Identify which cell holds the provided text, then report its (X, Y) central coordinate. 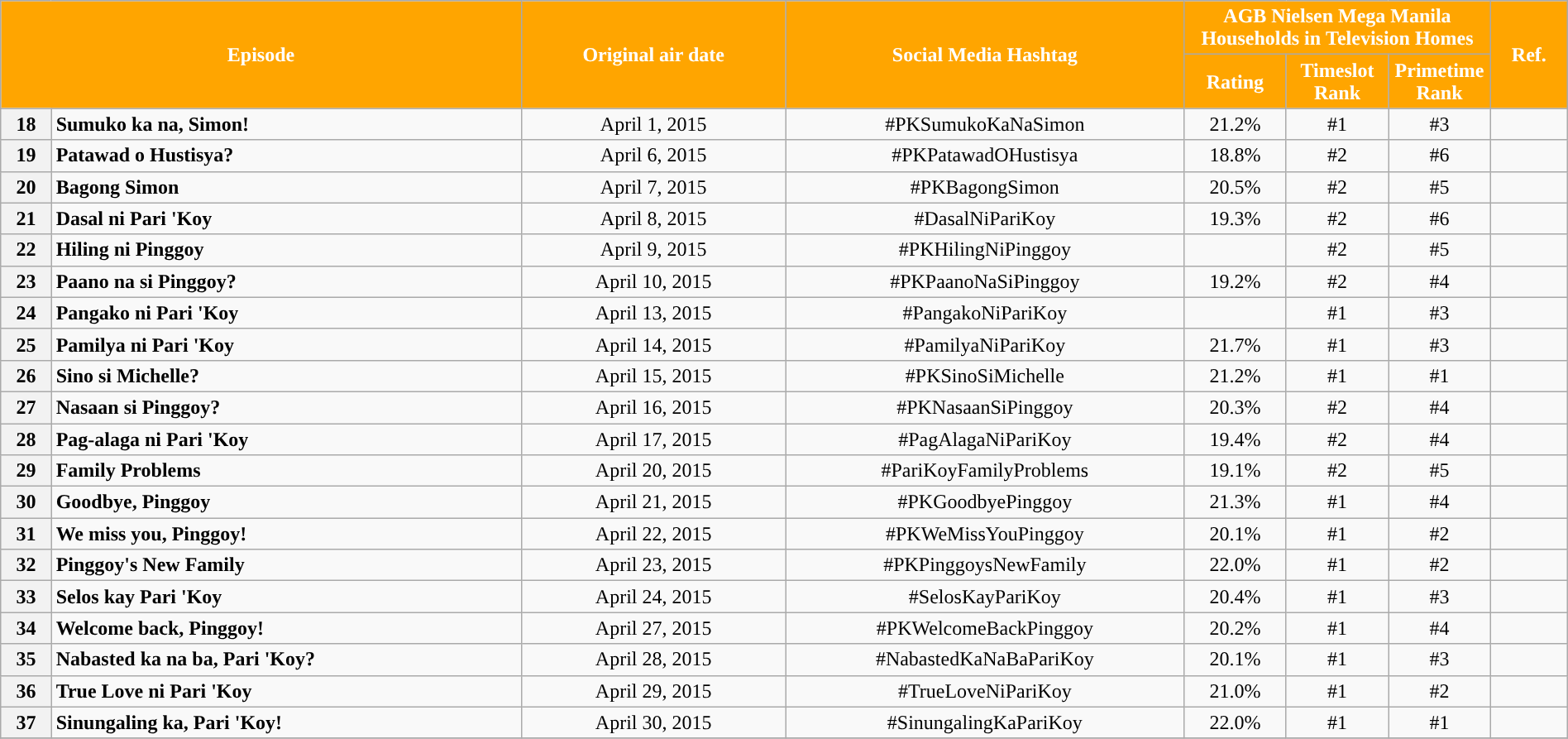
April 8, 2015 (653, 218)
AGB Nielsen Mega Manila Households in Television Homes (1338, 28)
Episode (261, 55)
April 17, 2015 (653, 439)
Goodbye, Pinggoy (286, 502)
April 29, 2015 (653, 691)
#PKGoodbyePinggoy (985, 502)
21 (26, 218)
Sumuko ka na, Simon! (286, 124)
April 20, 2015 (653, 471)
Sino si Michelle? (286, 376)
#PangakoNiPariKoy (985, 313)
#NabastedKaNaBaPariKoy (985, 660)
#PKBagongSimon (985, 187)
35 (26, 660)
#PKWelcomeBackPinggoy (985, 628)
20.4% (1236, 597)
Timeslot Rank (1337, 81)
19.3% (1236, 218)
#PagAlagaNiPariKoy (985, 439)
31 (26, 534)
#PKPaanoNaSiPinggoy (985, 281)
April 30, 2015 (653, 722)
April 23, 2015 (653, 565)
29 (26, 471)
25 (26, 344)
#PKWeMissYouPinggoy (985, 534)
33 (26, 597)
#PamilyaNiPariKoy (985, 344)
#PariKoyFamilyProblems (985, 471)
April 1, 2015 (653, 124)
Original air date (653, 55)
April 15, 2015 (653, 376)
Patawad o Hustisya? (286, 156)
34 (26, 628)
April 14, 2015 (653, 344)
April 13, 2015 (653, 313)
22 (26, 250)
Selos kay Pari 'Koy (286, 597)
19.2% (1236, 281)
Bagong Simon (286, 187)
19.4% (1236, 439)
April 9, 2015 (653, 250)
Social Media Hashtag (985, 55)
Pinggoy's New Family (286, 565)
Rating (1236, 81)
#TrueLoveNiPariKoy (985, 691)
30 (26, 502)
April 6, 2015 (653, 156)
Ref. (1528, 55)
Hiling ni Pinggoy (286, 250)
18 (26, 124)
April 21, 2015 (653, 502)
18.8% (1236, 156)
April 24, 2015 (653, 597)
20.5% (1236, 187)
23 (26, 281)
Dasal ni Pari 'Koy (286, 218)
We miss you, Pinggoy! (286, 534)
April 27, 2015 (653, 628)
#SinungalingKaPariKoy (985, 722)
19 (26, 156)
21.3% (1236, 502)
Pangako ni Pari 'Koy (286, 313)
Sinungaling ka, Pari 'Koy! (286, 722)
37 (26, 722)
27 (26, 407)
April 22, 2015 (653, 534)
19.1% (1236, 471)
April 28, 2015 (653, 660)
26 (26, 376)
Pamilya ni Pari 'Koy (286, 344)
Pag-alaga ni Pari 'Koy (286, 439)
#PKPatawadOHustisya (985, 156)
21.7% (1236, 344)
20.3% (1236, 407)
20.2% (1236, 628)
April 7, 2015 (653, 187)
21.0% (1236, 691)
20 (26, 187)
32 (26, 565)
#PKNasaanSiPinggoy (985, 407)
28 (26, 439)
#PKSinoSiMichelle (985, 376)
Paano na si Pinggoy? (286, 281)
True Love ni Pari 'Koy (286, 691)
April 16, 2015 (653, 407)
#PKPinggoysNewFamily (985, 565)
36 (26, 691)
Nasaan si Pinggoy? (286, 407)
April 10, 2015 (653, 281)
#PKSumukoKaNaSimon (985, 124)
Primetime Rank (1440, 81)
Welcome back, Pinggoy! (286, 628)
Family Problems (286, 471)
#PKHilingNiPinggoy (985, 250)
#DasalNiPariKoy (985, 218)
24 (26, 313)
Nabasted ka na ba, Pari 'Koy? (286, 660)
#SelosKayPariKoy (985, 597)
